Search for the cell housing the specified text and yield its [x, y] center coordinate. 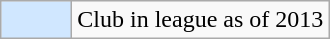
Club in league as of 2013 [200, 20]
